Search for the cell housing the specified text and yield its (X, Y) center coordinate. 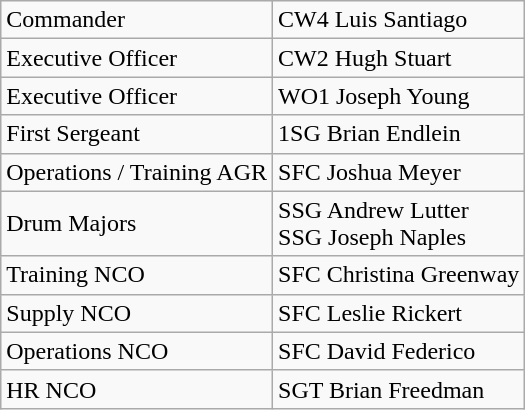
Training NCO (137, 275)
Operations NCO (137, 351)
CW4 Luis Santiago (399, 20)
SFC David Federico (399, 351)
WO1 Joseph Young (399, 96)
Commander (137, 20)
First Sergeant (137, 134)
SFC Christina Greenway (399, 275)
CW2 Hugh Stuart (399, 58)
1SG Brian Endlein (399, 134)
SGT Brian Freedman (399, 389)
SFC Leslie Rickert (399, 313)
HR NCO (137, 389)
Drum Majors (137, 224)
Supply NCO (137, 313)
SFC Joshua Meyer (399, 172)
Operations / Training AGR (137, 172)
SSG Andrew LutterSSG Joseph Naples (399, 224)
